For the text-containing cell, return its midpoint in (X, Y) coordinate format. 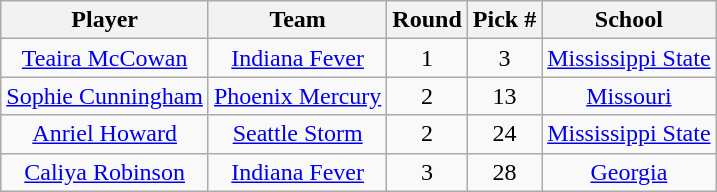
Anriel Howard (105, 134)
Missouri (629, 96)
Seattle Storm (297, 134)
24 (504, 134)
Team (297, 20)
Player (105, 20)
Phoenix Mercury (297, 96)
School (629, 20)
Teaira McCowan (105, 58)
Pick # (504, 20)
1 (427, 58)
Caliya Robinson (105, 172)
13 (504, 96)
Sophie Cunningham (105, 96)
28 (504, 172)
Round (427, 20)
Georgia (629, 172)
